Output the [x, y] coordinate of the center of the cell containing the given text.  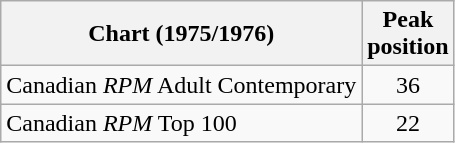
Canadian RPM Adult Contemporary [182, 85]
22 [408, 123]
Chart (1975/1976) [182, 34]
Canadian RPM Top 100 [182, 123]
Peakposition [408, 34]
36 [408, 85]
